Scan for the cell matching the given text and deliver its (x, y) coordinate at center. 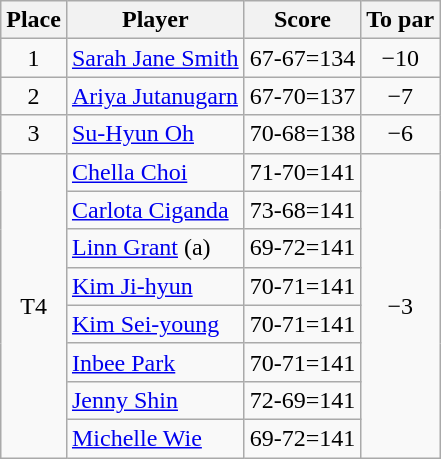
Linn Grant (a) (155, 248)
67-70=137 (302, 96)
Michelle Wie (155, 438)
70-68=138 (302, 134)
T4 (34, 305)
−6 (400, 134)
Su-Hyun Oh (155, 134)
Carlota Ciganda (155, 210)
Inbee Park (155, 362)
71-70=141 (302, 172)
3 (34, 134)
2 (34, 96)
1 (34, 58)
−7 (400, 96)
Ariya Jutanugarn (155, 96)
Sarah Jane Smith (155, 58)
Place (34, 20)
67-67=134 (302, 58)
Kim Sei-young (155, 324)
To par (400, 20)
Chella Choi (155, 172)
72-69=141 (302, 400)
−10 (400, 58)
73-68=141 (302, 210)
Score (302, 20)
Jenny Shin (155, 400)
Kim Ji-hyun (155, 286)
Player (155, 20)
−3 (400, 305)
